Scan for the cell matching the given text and deliver its [x, y] coordinate at center. 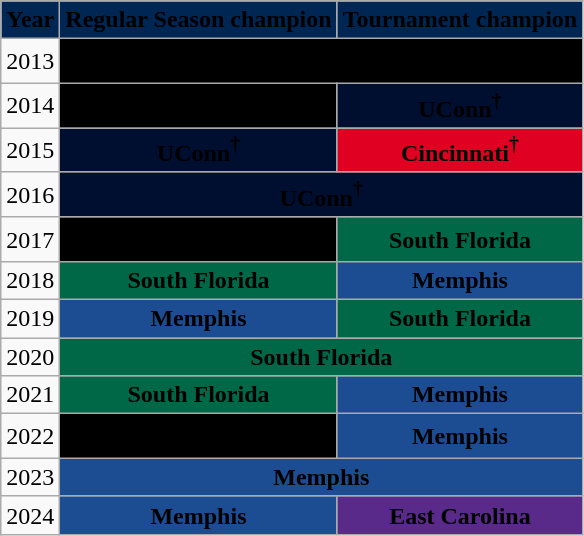
Regular Season champion [198, 20]
2017 [30, 240]
East Carolina [460, 515]
2018 [30, 281]
Cincinnati† [460, 150]
2020 [30, 357]
Tournament champion [460, 20]
2024 [30, 515]
2016 [30, 194]
2023 [30, 477]
2013 [30, 62]
Year [30, 20]
2021 [30, 395]
2015 [30, 150]
2014 [30, 106]
2022 [30, 436]
2019 [30, 319]
